From the cell containing the given text, extract its center point as (x, y) coordinate. 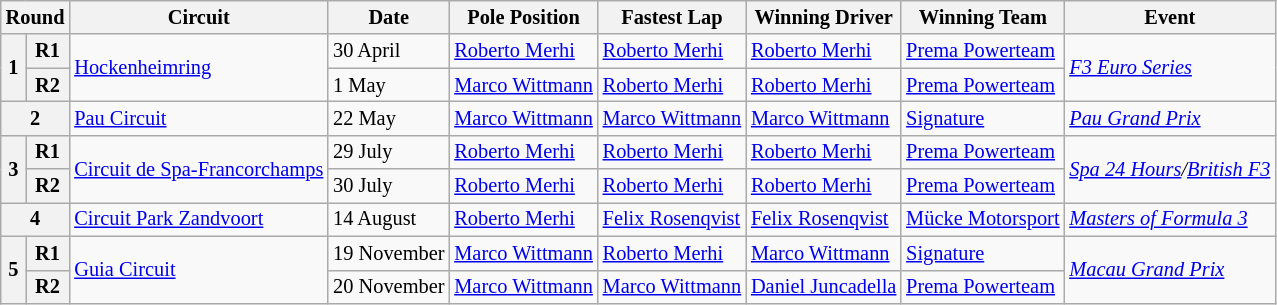
Pau Circuit (198, 118)
Event (1170, 17)
Circuit Park Zandvoort (198, 219)
F3 Euro Series (1170, 68)
22 May (388, 118)
19 November (388, 253)
30 July (388, 186)
Winning Driver (824, 17)
5 (14, 270)
Fastest Lap (672, 17)
Round (36, 17)
Guia Circuit (198, 270)
Winning Team (982, 17)
Mücke Motorsport (982, 219)
Pole Position (523, 17)
Pau Grand Prix (1170, 118)
3 (14, 168)
Circuit (198, 17)
14 August (388, 219)
Macau Grand Prix (1170, 270)
4 (36, 219)
2 (36, 118)
1 May (388, 85)
Daniel Juncadella (824, 287)
Masters of Formula 3 (1170, 219)
Circuit de Spa-Francorchamps (198, 168)
Date (388, 17)
20 November (388, 287)
1 (14, 68)
29 July (388, 152)
Spa 24 Hours/British F3 (1170, 168)
30 April (388, 51)
Hockenheimring (198, 68)
